Search for the cell housing the specified text and yield its [X, Y] center coordinate. 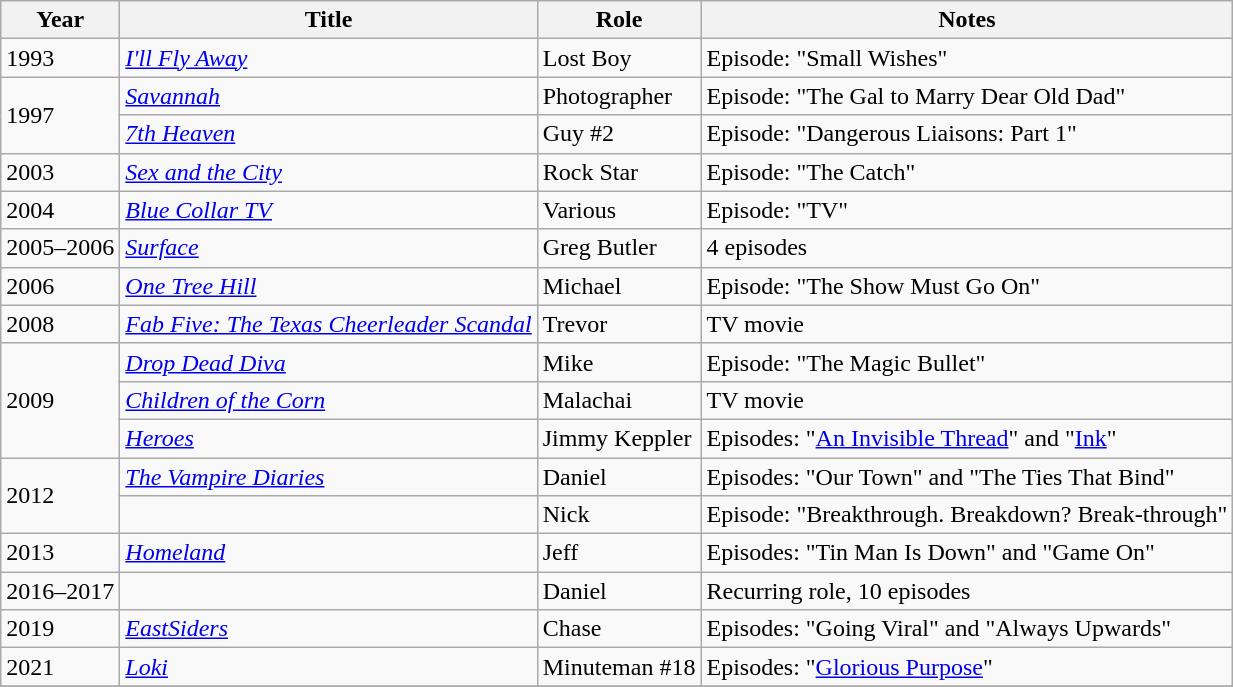
Episode: "Small Wishes" [967, 58]
Children of the Corn [328, 400]
Episodes: "Tin Man Is Down" and "Game On" [967, 553]
Blue Collar TV [328, 210]
2019 [60, 629]
Mike [619, 362]
4 episodes [967, 248]
Surface [328, 248]
Episodes: "Going Viral" and "Always Upwards" [967, 629]
The Vampire Diaries [328, 477]
Minuteman #18 [619, 667]
Guy #2 [619, 134]
2005–2006 [60, 248]
1993 [60, 58]
Recurring role, 10 episodes [967, 591]
Episode: "The Show Must Go On" [967, 286]
Episode: "The Magic Bullet" [967, 362]
Trevor [619, 324]
Role [619, 20]
1997 [60, 115]
Episodes: "Our Town" and "The Ties That Bind" [967, 477]
Homeland [328, 553]
Episode: "Breakthrough. Breakdown? Break-through" [967, 515]
Episode: "TV" [967, 210]
2016–2017 [60, 591]
2008 [60, 324]
2003 [60, 172]
Episode: "Dangerous Liaisons: Part 1" [967, 134]
Various [619, 210]
Lost Boy [619, 58]
Savannah [328, 96]
Heroes [328, 438]
Episodes: "An Invisible Thread" and "Ink" [967, 438]
Rock Star [619, 172]
Sex and the City [328, 172]
2013 [60, 553]
Episodes: "Glorious Purpose" [967, 667]
Notes [967, 20]
Loki [328, 667]
Year [60, 20]
2021 [60, 667]
Episode: "The Catch" [967, 172]
2012 [60, 496]
Malachai [619, 400]
Michael [619, 286]
2004 [60, 210]
Drop Dead Diva [328, 362]
Episode: "The Gal to Marry Dear Old Dad" [967, 96]
Jimmy Keppler [619, 438]
2009 [60, 400]
One Tree Hill [328, 286]
Title [328, 20]
7th Heaven [328, 134]
EastSiders [328, 629]
Chase [619, 629]
I'll Fly Away [328, 58]
Fab Five: The Texas Cheerleader Scandal [328, 324]
Nick [619, 515]
Greg Butler [619, 248]
Photographer [619, 96]
Jeff [619, 553]
2006 [60, 286]
